Provide the (X, Y) coordinate of the cell's center where the given text is located.  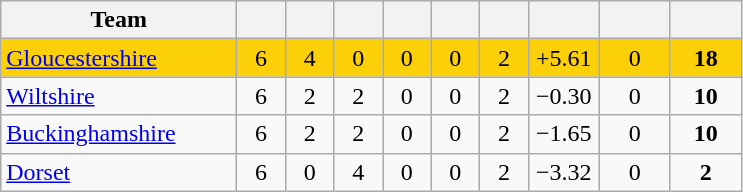
−0.30 (564, 96)
−1.65 (564, 134)
Dorset (119, 172)
Team (119, 20)
Gloucestershire (119, 58)
+5.61 (564, 58)
−3.32 (564, 172)
Wiltshire (119, 96)
18 (706, 58)
Buckinghamshire (119, 134)
